Capture the cell that displays the provided text and extract its (X, Y) central coordinate. 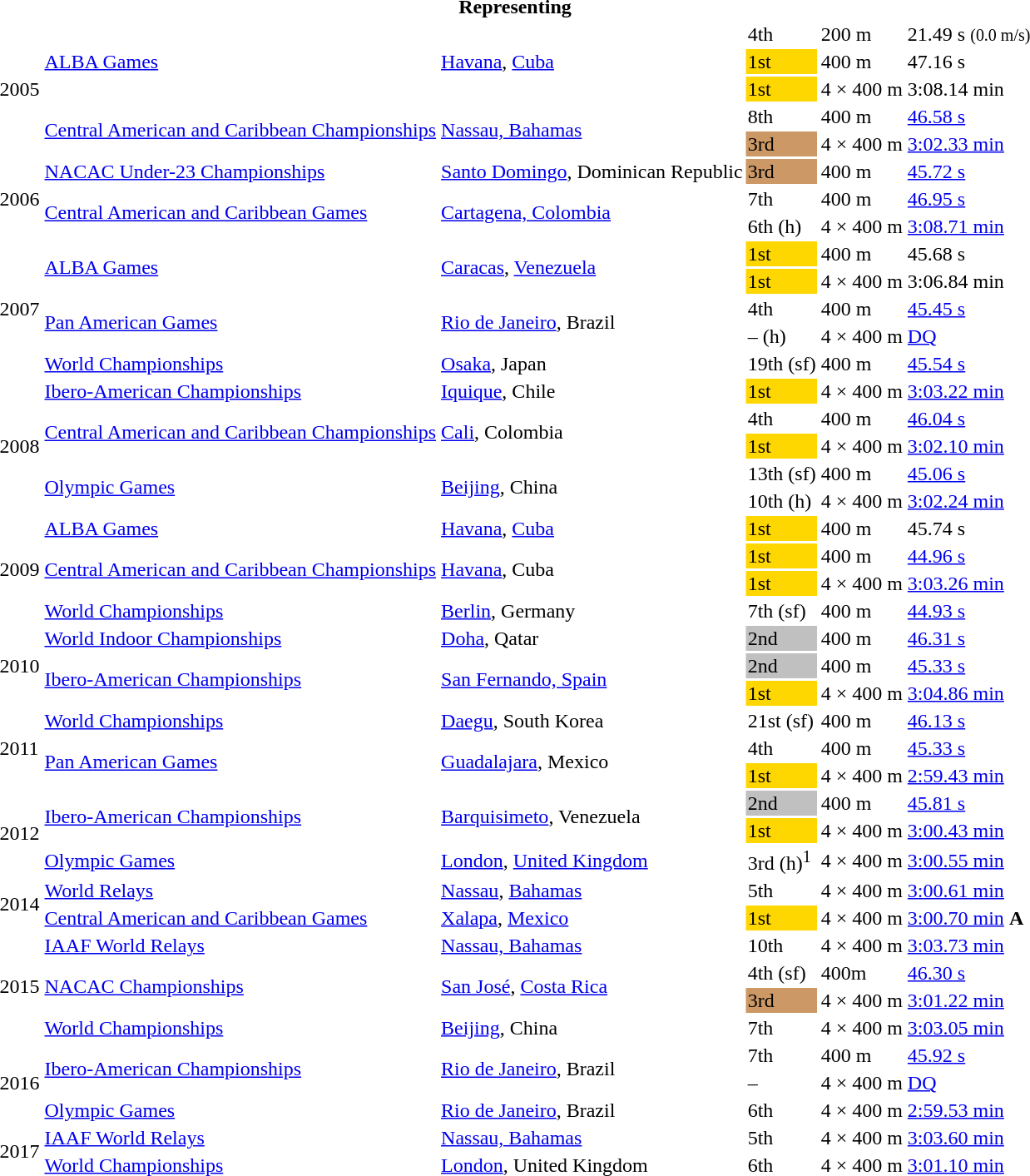
Osaka, Japan (592, 364)
13th (sf) (782, 474)
19th (sf) (782, 364)
– (782, 1083)
21st (sf) (782, 721)
Santo Domingo, Dominican Republic (592, 171)
NACAC Championships (240, 987)
Guadalajara, Mexico (592, 762)
6th (h) (782, 226)
San Fernando, Spain (592, 679)
Barquisimeto, Venezuela (592, 817)
Xalapa, Mexico (592, 918)
10th (782, 945)
200 m (862, 34)
3rd (h)1 (782, 861)
NACAC Under-23 Championships (240, 171)
World Indoor Championships (240, 638)
Daegu, South Korea (592, 721)
8th (782, 117)
Iquique, Chile (592, 391)
400m (862, 973)
Cartagena, Colombia (592, 213)
Doha, Qatar (592, 638)
7th (sf) (782, 611)
10th (h) (782, 501)
London, United Kingdom (592, 861)
Caracas, Venezuela (592, 268)
6th (782, 1110)
World Relays (240, 891)
– (h) (782, 336)
Cali, Colombia (592, 433)
4th (sf) (782, 973)
Berlin, Germany (592, 611)
San José, Costa Rica (592, 987)
